Search for the cell housing the specified text and yield its [X, Y] center coordinate. 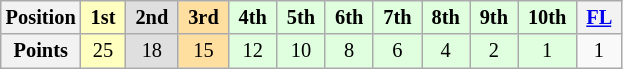
25 [104, 51]
4 [446, 51]
8th [446, 17]
FL [598, 17]
1st [104, 17]
6th [349, 17]
2nd [152, 17]
10th [547, 17]
12 [253, 51]
2 [494, 51]
4th [253, 17]
7th [397, 17]
Points [41, 51]
18 [152, 51]
8 [349, 51]
5th [301, 17]
10 [301, 51]
Position [41, 17]
9th [494, 17]
6 [397, 51]
15 [203, 51]
3rd [203, 17]
